Output the (X, Y) coordinate of the center of the cell containing the given text.  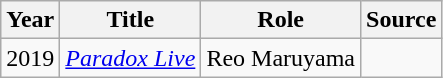
Role (281, 20)
2019 (30, 58)
Reo Maruyama (281, 58)
Source (402, 20)
Paradox Live (130, 58)
Year (30, 20)
Title (130, 20)
